Scan for the cell matching the given text and deliver its [X, Y] coordinate at center. 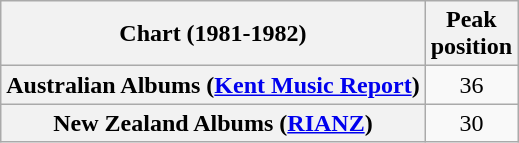
Peak position [471, 34]
Australian Albums (Kent Music Report) [213, 85]
New Zealand Albums (RIANZ) [213, 123]
36 [471, 85]
Chart (1981-1982) [213, 34]
30 [471, 123]
